Return the [X, Y] coordinate for the center point of the cell that contains the specified text.  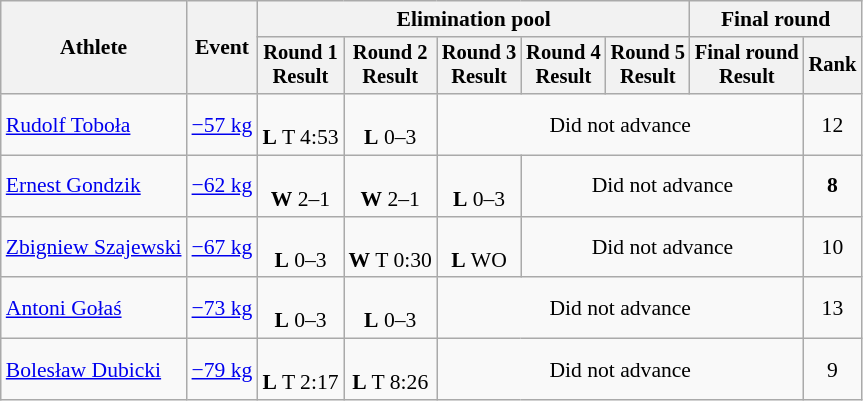
12 [833, 124]
L T 4:53 [300, 124]
Round 1Result [300, 66]
Final roundResult [747, 66]
−62 kg [222, 186]
Rudolf Toboła [94, 124]
Round 2Result [390, 66]
L T 8:26 [390, 370]
Elimination pool [474, 19]
Round 4Result [563, 66]
Final round [776, 19]
−67 kg [222, 248]
Antoni Gołaś [94, 308]
L T 2:17 [300, 370]
13 [833, 308]
−73 kg [222, 308]
W T 0:30 [390, 248]
Zbigniew Szajewski [94, 248]
Rank [833, 66]
10 [833, 248]
Round 3Result [479, 66]
9 [833, 370]
Bolesław Dubicki [94, 370]
−57 kg [222, 124]
Round 5Result [648, 66]
−79 kg [222, 370]
Event [222, 48]
Athlete [94, 48]
L WO [479, 248]
8 [833, 186]
Ernest Gondzik [94, 186]
